Identify which cell holds the provided text, then report its (X, Y) central coordinate. 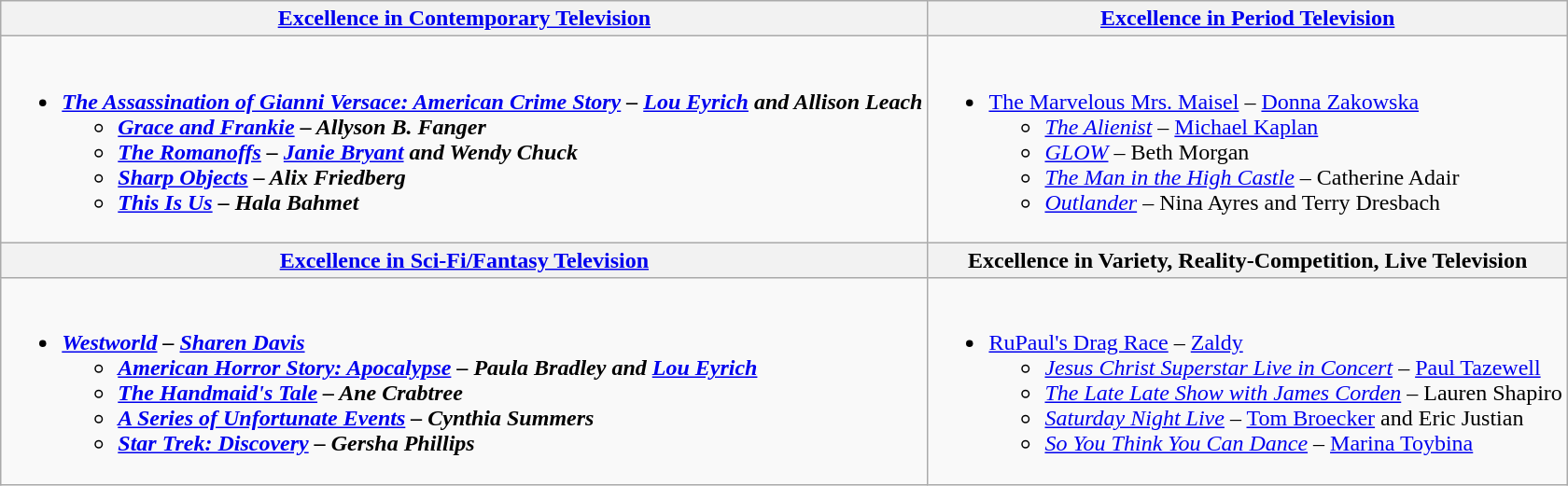
Excellence in Sci-Fi/Fantasy Television (465, 260)
Excellence in Variety, Reality-Competition, Live Television (1247, 260)
Excellence in Period Television (1247, 19)
Excellence in Contemporary Television (465, 19)
